From the cell containing the given text, extract its center point as (x, y) coordinate. 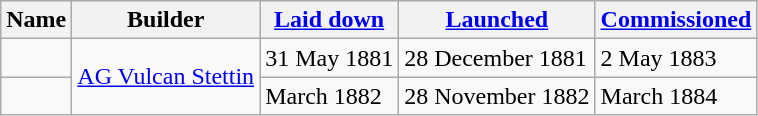
Name (36, 20)
28 December 1881 (497, 58)
March 1884 (676, 96)
28 November 1882 (497, 96)
Laid down (330, 20)
AG Vulcan Stettin (166, 77)
2 May 1883 (676, 58)
31 May 1881 (330, 58)
Launched (497, 20)
Builder (166, 20)
March 1882 (330, 96)
Commissioned (676, 20)
